Pinpoint the cell where the given text exists, returning its (X, Y) midpoint coordinate. 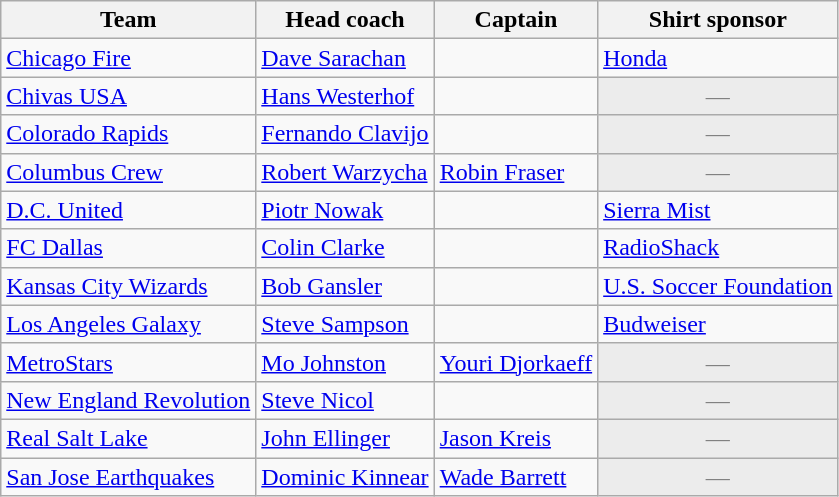
D.C. United (128, 210)
Robert Warzycha (345, 172)
Colin Clarke (345, 248)
Bob Gansler (345, 286)
Jason Kreis (516, 438)
Team (128, 20)
Los Angeles Galaxy (128, 324)
Mo Johnston (345, 362)
FC Dallas (128, 248)
Dave Sarachan (345, 58)
Columbus Crew (128, 172)
Head coach (345, 20)
U.S. Soccer Foundation (718, 286)
Steve Nicol (345, 400)
MetroStars (128, 362)
Real Salt Lake (128, 438)
Colorado Rapids (128, 134)
New England Revolution (128, 400)
Chicago Fire (128, 58)
Budweiser (718, 324)
Shirt sponsor (718, 20)
Honda (718, 58)
Captain (516, 20)
Hans Westerhof (345, 96)
Robin Fraser (516, 172)
Wade Barrett (516, 477)
Youri Djorkaeff (516, 362)
Sierra Mist (718, 210)
Chivas USA (128, 96)
Fernando Clavijo (345, 134)
San Jose Earthquakes (128, 477)
RadioShack (718, 248)
Kansas City Wizards (128, 286)
John Ellinger (345, 438)
Dominic Kinnear (345, 477)
Piotr Nowak (345, 210)
Steve Sampson (345, 324)
